Extract the [X, Y] coordinate from the center of the cell holding the provided text.  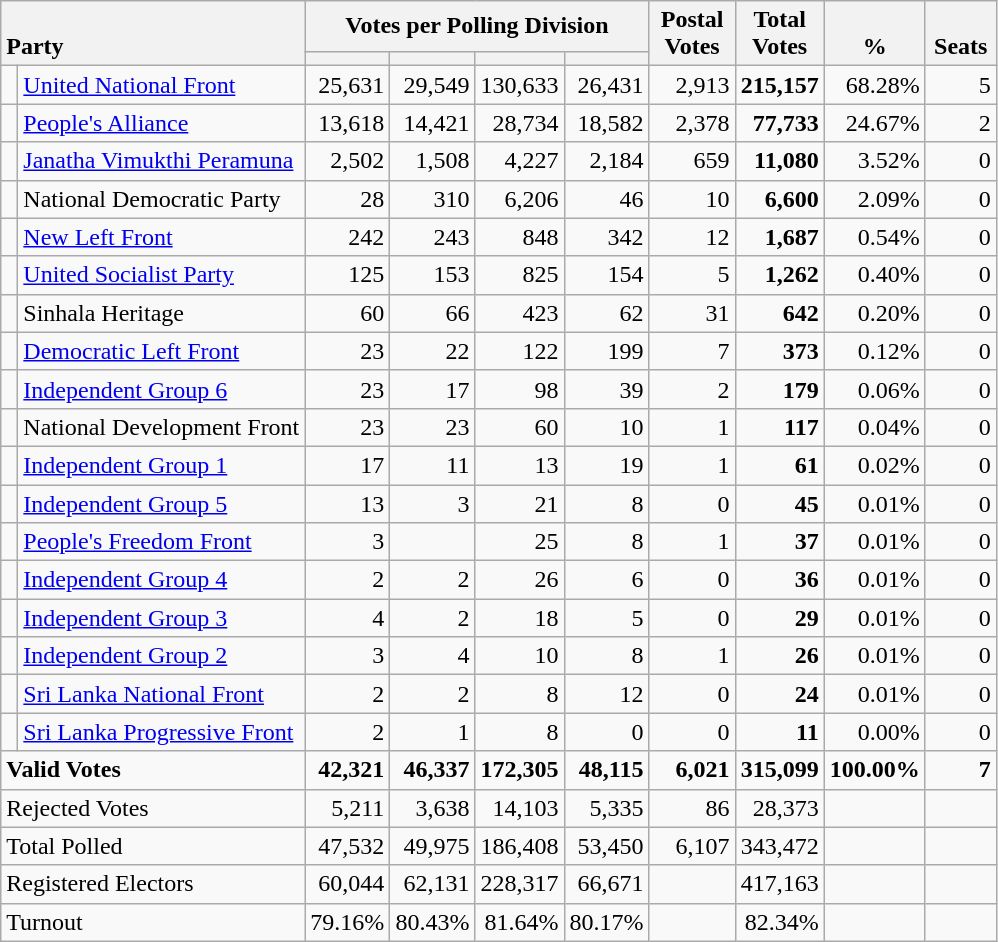
423 [520, 313]
Sinhala Heritage [162, 313]
47,532 [348, 846]
13,618 [348, 123]
28 [348, 199]
86 [692, 808]
122 [520, 351]
199 [606, 351]
United Socialist Party [162, 275]
2,502 [348, 161]
417,163 [780, 884]
4,227 [520, 161]
New Left Front [162, 237]
29 [780, 618]
Independent Group 3 [162, 618]
242 [348, 237]
46 [606, 199]
Registered Electors [153, 884]
PostalVotes [692, 34]
28,373 [780, 808]
179 [780, 389]
342 [606, 237]
61 [780, 465]
6,600 [780, 199]
6,021 [692, 770]
Independent Group 4 [162, 580]
66,671 [606, 884]
0.02% [874, 465]
5,335 [606, 808]
2,184 [606, 161]
21 [520, 503]
National Democratic Party [162, 199]
6,206 [520, 199]
39 [606, 389]
Total Polled [153, 846]
6 [606, 580]
46,337 [432, 770]
37 [780, 542]
Democratic Left Front [162, 351]
60,044 [348, 884]
6,107 [692, 846]
77,733 [780, 123]
United National Front [162, 85]
80.43% [432, 922]
1,262 [780, 275]
130,633 [520, 85]
373 [780, 351]
14,103 [520, 808]
Rejected Votes [153, 808]
68.28% [874, 85]
45 [780, 503]
Seats [960, 34]
24 [780, 694]
0.12% [874, 351]
1,687 [780, 237]
0.40% [874, 275]
154 [606, 275]
Total Votes [780, 34]
Independent Group 6 [162, 389]
19 [606, 465]
125 [348, 275]
100.00% [874, 770]
343,472 [780, 846]
186,408 [520, 846]
5,211 [348, 808]
Independent Group 2 [162, 656]
Sri Lanka National Front [162, 694]
National Development Front [162, 427]
Independent Group 1 [162, 465]
243 [432, 237]
642 [780, 313]
42,321 [348, 770]
81.64% [520, 922]
3.52% [874, 161]
153 [432, 275]
25 [520, 542]
2,378 [692, 123]
Janatha Vimukthi Peramuna [162, 161]
228,317 [520, 884]
62,131 [432, 884]
Votes per Polling Division [477, 26]
26,431 [606, 85]
18 [520, 618]
14,421 [432, 123]
0.20% [874, 313]
Independent Group 5 [162, 503]
2.09% [874, 199]
215,157 [780, 85]
172,305 [520, 770]
31 [692, 313]
48,115 [606, 770]
82.34% [780, 922]
28,734 [520, 123]
79.16% [348, 922]
2,913 [692, 85]
66 [432, 313]
22 [432, 351]
0.00% [874, 732]
659 [692, 161]
11,080 [780, 161]
Party [153, 34]
0.54% [874, 237]
% [874, 34]
24.67% [874, 123]
People's Freedom Front [162, 542]
People's Alliance [162, 123]
Sri Lanka Progressive Front [162, 732]
29,549 [432, 85]
62 [606, 313]
1,508 [432, 161]
Turnout [153, 922]
310 [432, 199]
0.04% [874, 427]
825 [520, 275]
18,582 [606, 123]
53,450 [606, 846]
3,638 [432, 808]
0.06% [874, 389]
315,099 [780, 770]
36 [780, 580]
848 [520, 237]
49,975 [432, 846]
98 [520, 389]
Valid Votes [153, 770]
80.17% [606, 922]
117 [780, 427]
25,631 [348, 85]
